Identify which cell holds the provided text, then report its [X, Y] central coordinate. 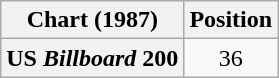
Chart (1987) [92, 20]
US Billboard 200 [92, 58]
36 [231, 58]
Position [231, 20]
